For the text-containing cell, return its midpoint in [X, Y] coordinate format. 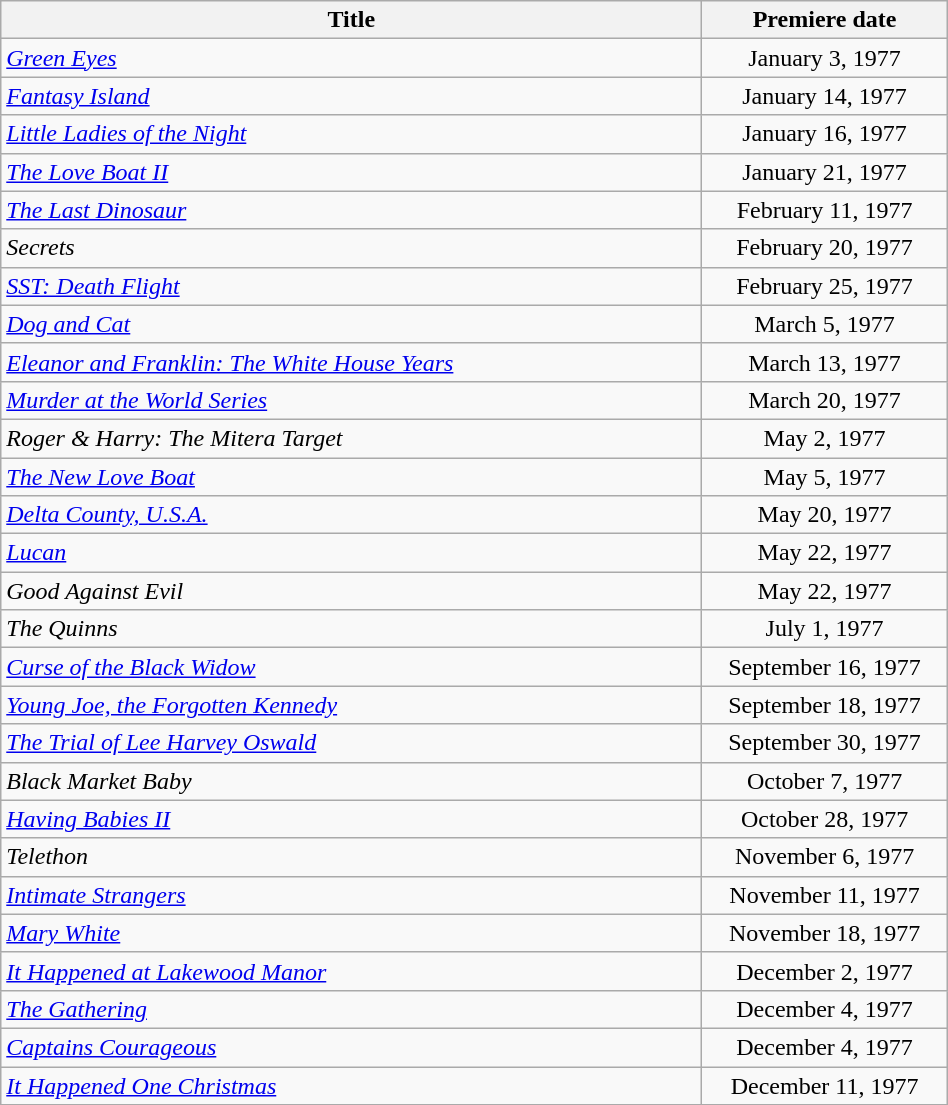
The Last Dinosaur [352, 210]
February 25, 1977 [824, 286]
Mary White [352, 933]
Lucan [352, 553]
January 14, 1977 [824, 96]
May 2, 1977 [824, 438]
February 20, 1977 [824, 248]
Intimate Strangers [352, 895]
Young Joe, the Forgotten Kennedy [352, 705]
November 11, 1977 [824, 895]
March 13, 1977 [824, 362]
December 11, 1977 [824, 1085]
Captains Courageous [352, 1047]
October 7, 1977 [824, 781]
March 20, 1977 [824, 400]
Premiere date [824, 20]
March 5, 1977 [824, 324]
September 30, 1977 [824, 743]
Murder at the World Series [352, 400]
Having Babies II [352, 819]
January 21, 1977 [824, 172]
September 16, 1977 [824, 667]
Curse of the Black Widow [352, 667]
The Love Boat II [352, 172]
Delta County, U.S.A. [352, 515]
July 1, 1977 [824, 629]
Roger & Harry: The Mitera Target [352, 438]
Black Market Baby [352, 781]
November 18, 1977 [824, 933]
Secrets [352, 248]
Dog and Cat [352, 324]
Good Against Evil [352, 591]
SST: Death Flight [352, 286]
The Quinns [352, 629]
Eleanor and Franklin: The White House Years [352, 362]
Telethon [352, 857]
It Happened One Christmas [352, 1085]
January 3, 1977 [824, 58]
It Happened at Lakewood Manor [352, 971]
May 20, 1977 [824, 515]
Fantasy Island [352, 96]
May 5, 1977 [824, 477]
January 16, 1977 [824, 134]
February 11, 1977 [824, 210]
December 2, 1977 [824, 971]
September 18, 1977 [824, 705]
November 6, 1977 [824, 857]
Little Ladies of the Night [352, 134]
The New Love Boat [352, 477]
Title [352, 20]
Green Eyes [352, 58]
The Trial of Lee Harvey Oswald [352, 743]
October 28, 1977 [824, 819]
The Gathering [352, 1009]
